Provide the (X, Y) coordinate of the cell's center where the given text is located.  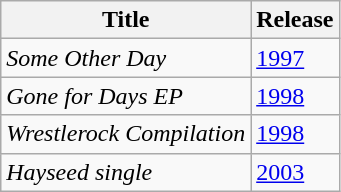
Wrestlerock Compilation (126, 134)
Title (126, 20)
Release (295, 20)
1997 (295, 58)
Some Other Day (126, 58)
Hayseed single (126, 172)
2003 (295, 172)
Gone for Days EP (126, 96)
